Determine the (X, Y) coordinate at the center of the cell enclosing the given text.  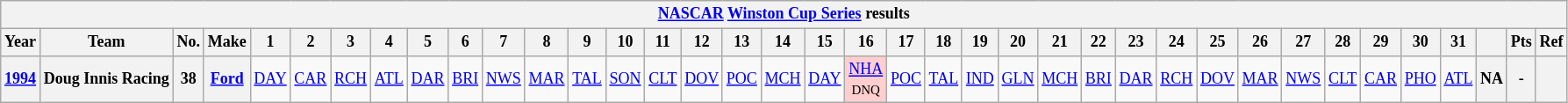
18 (943, 42)
6 (465, 42)
28 (1342, 42)
13 (741, 42)
29 (1381, 42)
5 (428, 42)
31 (1458, 42)
7 (504, 42)
10 (625, 42)
21 (1060, 42)
20 (1018, 42)
17 (906, 42)
IND (979, 79)
Year (21, 42)
26 (1260, 42)
25 (1218, 42)
1994 (21, 79)
30 (1420, 42)
11 (663, 42)
23 (1135, 42)
- (1521, 79)
GLN (1018, 79)
14 (783, 42)
Make (226, 42)
3 (351, 42)
Pts (1521, 42)
4 (389, 42)
NHADNQ (866, 79)
24 (1177, 42)
SON (625, 79)
1 (270, 42)
8 (547, 42)
NA (1492, 79)
NASCAR Winston Cup Series results (784, 14)
15 (825, 42)
PHO (1420, 79)
Team (106, 42)
12 (702, 42)
9 (587, 42)
Ref (1551, 42)
No. (188, 42)
Doug Innis Racing (106, 79)
22 (1099, 42)
16 (866, 42)
Ford (226, 79)
2 (311, 42)
38 (188, 79)
27 (1304, 42)
19 (979, 42)
